Search for the cell housing the specified text and yield its (x, y) center coordinate. 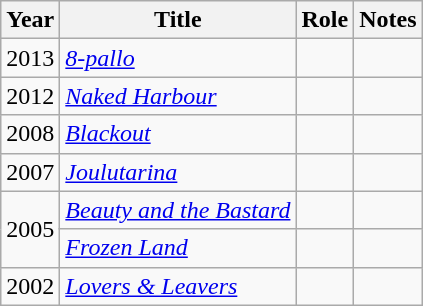
Beauty and the Bastard (178, 210)
Lovers & Leavers (178, 286)
2002 (30, 286)
2013 (30, 58)
Naked Harbour (178, 96)
Joulutarina (178, 172)
Frozen Land (178, 248)
Notes (388, 20)
2005 (30, 229)
2007 (30, 172)
8-pallo (178, 58)
Year (30, 20)
Title (178, 20)
2008 (30, 134)
Role (325, 20)
Blackout (178, 134)
2012 (30, 96)
